Detect which cell encompasses the target text, then output its (X, Y) center coordinate. 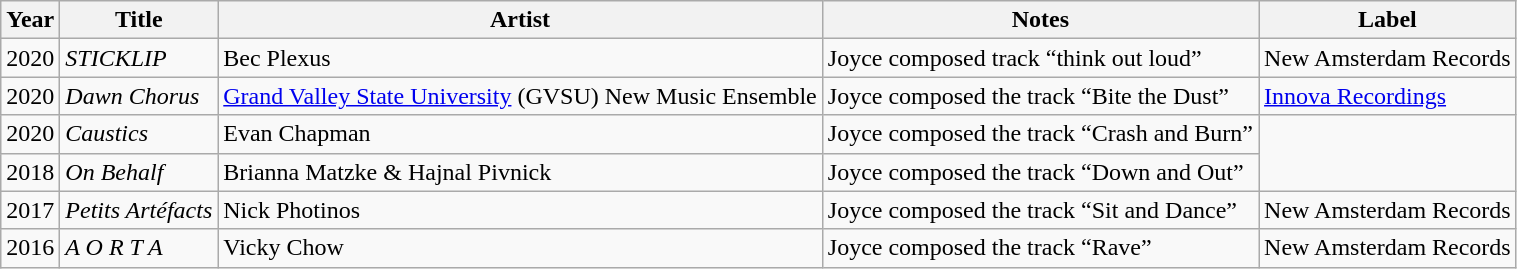
Joyce composed the track “Sit and Dance” (1040, 210)
Caustics (139, 134)
Year (30, 20)
Title (139, 20)
Joyce composed the track “Bite the Dust” (1040, 96)
2018 (30, 172)
2017 (30, 210)
A O R T A (139, 248)
Joyce composed track “think out loud” (1040, 58)
Nick Photinos (520, 210)
Innova Recordings (1388, 96)
Notes (1040, 20)
Label (1388, 20)
Vicky Chow (520, 248)
2016 (30, 248)
Joyce composed the track “Rave” (1040, 248)
On Behalf (139, 172)
Brianna Matzke & Hajnal Pivnick (520, 172)
Grand Valley State University (GVSU) New Music Ensemble (520, 96)
Dawn Chorus (139, 96)
Artist (520, 20)
Evan Chapman (520, 134)
STICKLIP (139, 58)
Bec Plexus (520, 58)
Joyce composed the track “Crash and Burn” (1040, 134)
Joyce composed the track “Down and Out” (1040, 172)
Petits Artéfacts (139, 210)
